From the cell containing the given text, extract its center point as (x, y) coordinate. 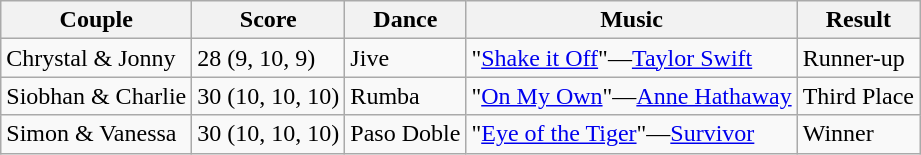
Result (858, 20)
"On My Own"—Anne Hathaway (632, 96)
28 (9, 10, 9) (268, 58)
Siobhan & Charlie (96, 96)
Third Place (858, 96)
Jive (406, 58)
"Shake it Off"—Taylor Swift (632, 58)
Music (632, 20)
Simon & Vanessa (96, 134)
Runner-up (858, 58)
Score (268, 20)
Winner (858, 134)
"Eye of the Tiger"—Survivor (632, 134)
Chrystal & Jonny (96, 58)
Paso Doble (406, 134)
Rumba (406, 96)
Couple (96, 20)
Dance (406, 20)
